Output the [x, y] coordinate of the center of the cell containing the given text.  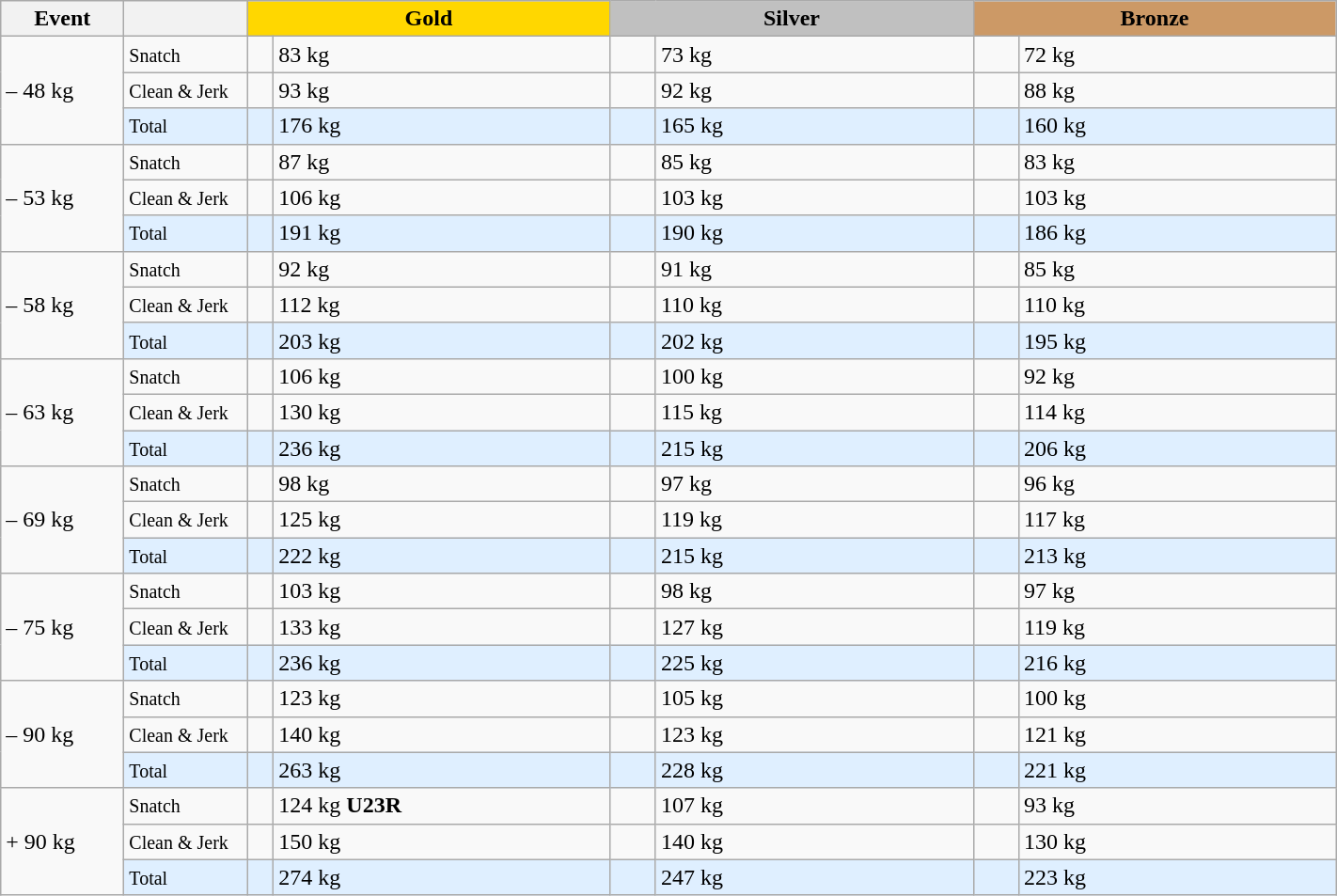
+ 90 kg [62, 841]
202 kg [814, 340]
72 kg [1177, 55]
105 kg [814, 699]
160 kg [1177, 126]
73 kg [814, 55]
107 kg [814, 806]
91 kg [814, 269]
223 kg [1177, 877]
206 kg [1177, 448]
225 kg [814, 663]
191 kg [442, 233]
186 kg [1177, 233]
221 kg [1177, 770]
125 kg [442, 520]
96 kg [1177, 484]
87 kg [442, 162]
– 90 kg [62, 734]
Event [62, 19]
121 kg [1177, 734]
124 kg U23R [442, 806]
– 75 kg [62, 627]
263 kg [442, 770]
Gold [429, 19]
– 69 kg [62, 520]
247 kg [814, 877]
203 kg [442, 340]
216 kg [1177, 663]
– 53 kg [62, 197]
Silver [792, 19]
222 kg [442, 556]
88 kg [1177, 90]
150 kg [442, 841]
Bronze [1155, 19]
– 63 kg [62, 412]
274 kg [442, 877]
117 kg [1177, 520]
165 kg [814, 126]
112 kg [442, 305]
– 48 kg [62, 90]
115 kg [814, 412]
133 kg [442, 627]
114 kg [1177, 412]
213 kg [1177, 556]
– 58 kg [62, 305]
195 kg [1177, 340]
190 kg [814, 233]
127 kg [814, 627]
228 kg [814, 770]
176 kg [442, 126]
